Pinpoint the cell where the given text exists, returning its [X, Y] midpoint coordinate. 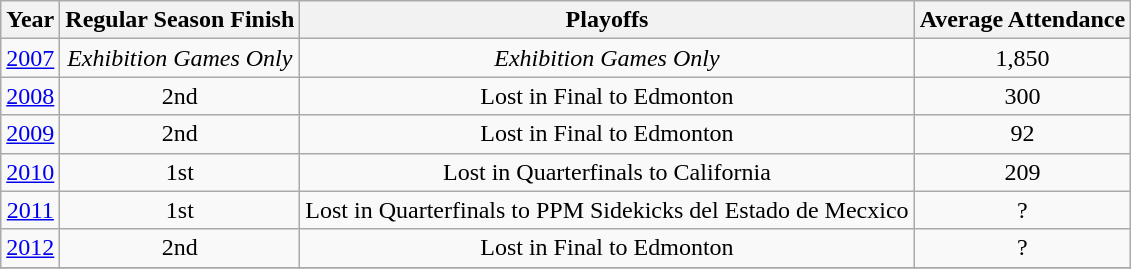
2009 [30, 134]
Lost in Quarterfinals to PPM Sidekicks del Estado de Mecxico [607, 210]
1,850 [1022, 58]
2010 [30, 172]
2008 [30, 96]
Regular Season Finish [180, 20]
Lost in Quarterfinals to California [607, 172]
Average Attendance [1022, 20]
2007 [30, 58]
Playoffs [607, 20]
300 [1022, 96]
209 [1022, 172]
2011 [30, 210]
92 [1022, 134]
2012 [30, 248]
Year [30, 20]
